Return the (x, y) coordinate for the center point of the cell that contains the specified text.  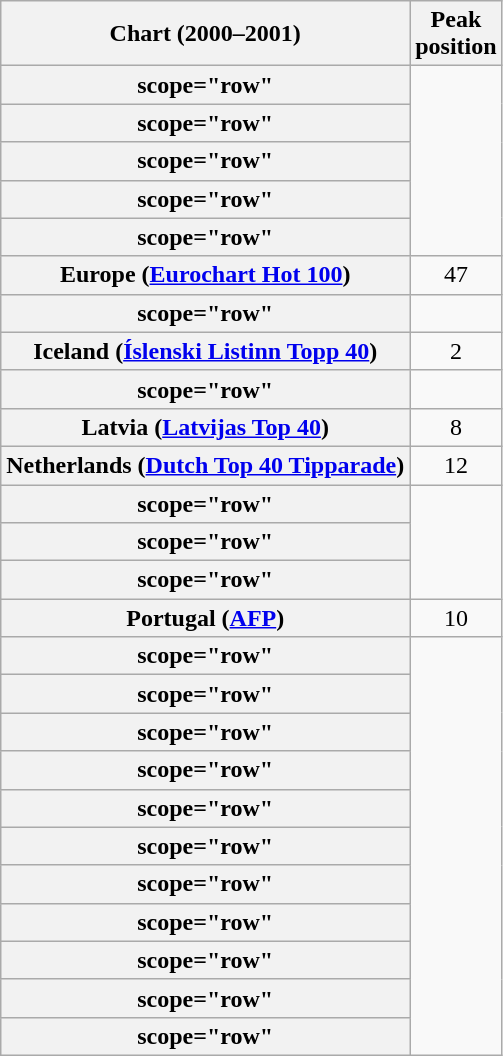
Latvia (Latvijas Top 40) (206, 427)
12 (456, 465)
Netherlands (Dutch Top 40 Tipparade) (206, 465)
47 (456, 275)
2 (456, 351)
Portugal (AFP) (206, 618)
8 (456, 427)
Iceland (Íslenski Listinn Topp 40) (206, 351)
Chart (2000–2001) (206, 34)
Peakposition (456, 34)
Europe (Eurochart Hot 100) (206, 275)
10 (456, 618)
